Provide the [x, y] coordinate of the cell's center where the given text is located.  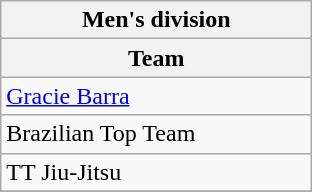
TT Jiu-Jitsu [156, 172]
Brazilian Top Team [156, 134]
Men's division [156, 20]
Gracie Barra [156, 96]
Team [156, 58]
